Extract the [x, y] coordinate from the center of the cell holding the provided text.  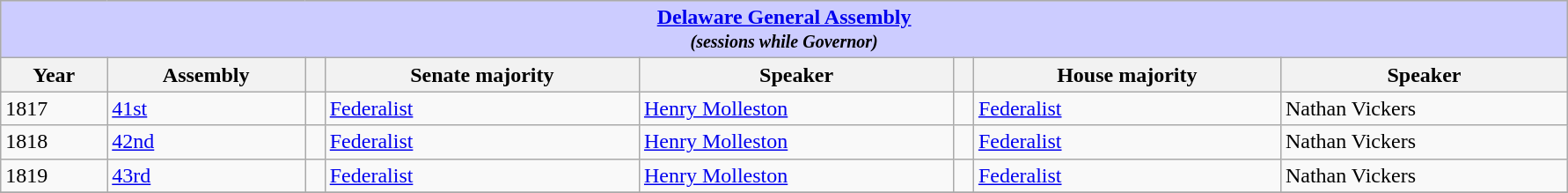
1818 [55, 142]
43rd [206, 175]
42nd [206, 142]
1817 [55, 108]
41st [206, 108]
Year [55, 75]
Senate majority [482, 75]
Delaware General Assembly (sessions while Governor) [785, 30]
Assembly [206, 75]
1819 [55, 175]
House majority [1126, 75]
